Determine the [X, Y] coordinate at the center of the cell enclosing the given text.  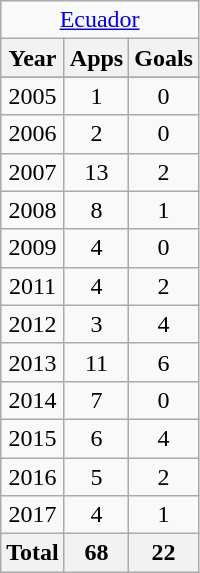
2015 [33, 438]
2016 [33, 477]
2008 [33, 210]
3 [96, 324]
7 [96, 400]
2007 [33, 172]
68 [96, 553]
8 [96, 210]
22 [164, 553]
Apps [96, 58]
2017 [33, 515]
Year [33, 58]
2012 [33, 324]
2006 [33, 134]
2011 [33, 286]
2014 [33, 400]
5 [96, 477]
Total [33, 553]
Goals [164, 58]
13 [96, 172]
2005 [33, 96]
Ecuador [100, 20]
2009 [33, 248]
2013 [33, 362]
11 [96, 362]
